From the cell containing the given text, extract its center point as [X, Y] coordinate. 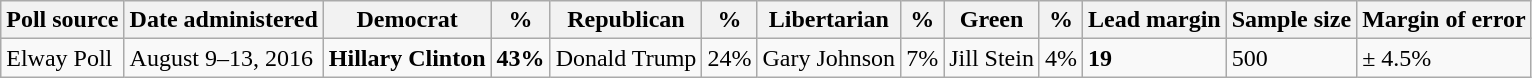
7% [922, 58]
Jill Stein [992, 58]
Donald Trump [626, 58]
Lead margin [1154, 20]
Hillary Clinton [407, 58]
August 9–13, 2016 [224, 58]
19 [1154, 58]
4% [1060, 58]
Democrat [407, 20]
Libertarian [829, 20]
Green [992, 20]
Sample size [1291, 20]
Margin of error [1444, 20]
Date administered [224, 20]
Republican [626, 20]
500 [1291, 58]
Elway Poll [62, 58]
± 4.5% [1444, 58]
24% [730, 58]
Poll source [62, 20]
43% [520, 58]
Gary Johnson [829, 58]
